Output the (x, y) coordinate of the center of the cell containing the given text.  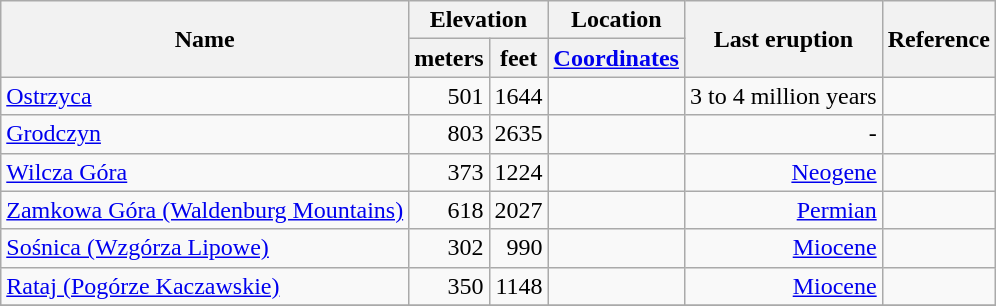
Last eruption (783, 39)
3 to 4 million years (783, 96)
Rataj (Pogórze Kaczawskie) (205, 286)
meters (449, 58)
990 (518, 248)
1644 (518, 96)
1224 (518, 172)
Name (205, 39)
Ostrzyca (205, 96)
Reference (938, 39)
Sośnica (Wzgórza Lipowe) (205, 248)
Wilcza Góra (205, 172)
618 (449, 210)
350 (449, 286)
- (783, 134)
2635 (518, 134)
Grodczyn (205, 134)
Permian (783, 210)
803 (449, 134)
feet (518, 58)
Neogene (783, 172)
302 (449, 248)
Location (616, 20)
Zamkowa Góra (Waldenburg Mountains) (205, 210)
373 (449, 172)
1148 (518, 286)
501 (449, 96)
Elevation (478, 20)
2027 (518, 210)
Coordinates (616, 58)
